Extract the [x, y] coordinate from the center of the cell holding the provided text.  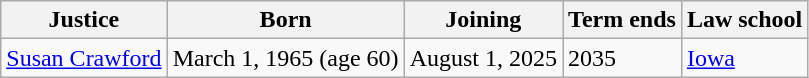
Born [286, 20]
Joining [483, 20]
Justice [84, 20]
August 1, 2025 [483, 58]
March 1, 1965 (age 60) [286, 58]
Iowa [744, 58]
Susan Crawford [84, 58]
Law school [744, 20]
Term ends [622, 20]
2035 [622, 58]
